Pinpoint the cell where the given text exists, returning its (X, Y) midpoint coordinate. 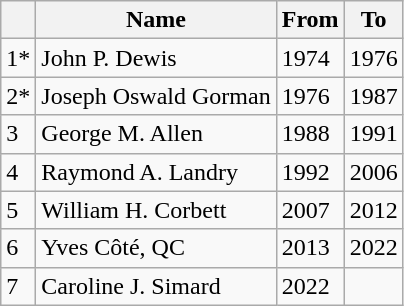
2* (18, 96)
William H. Corbett (156, 210)
Joseph Oswald Gorman (156, 96)
3 (18, 134)
Yves Côté, QC (156, 248)
Caroline J. Simard (156, 286)
5 (18, 210)
1992 (310, 172)
Raymond A. Landry (156, 172)
1974 (310, 58)
George M. Allen (156, 134)
1987 (374, 96)
7 (18, 286)
2012 (374, 210)
1991 (374, 134)
2013 (310, 248)
1* (18, 58)
Name (156, 20)
2006 (374, 172)
2007 (310, 210)
John P. Dewis (156, 58)
To (374, 20)
From (310, 20)
1988 (310, 134)
6 (18, 248)
4 (18, 172)
